Detect which cell encompasses the target text, then output its [x, y] center coordinate. 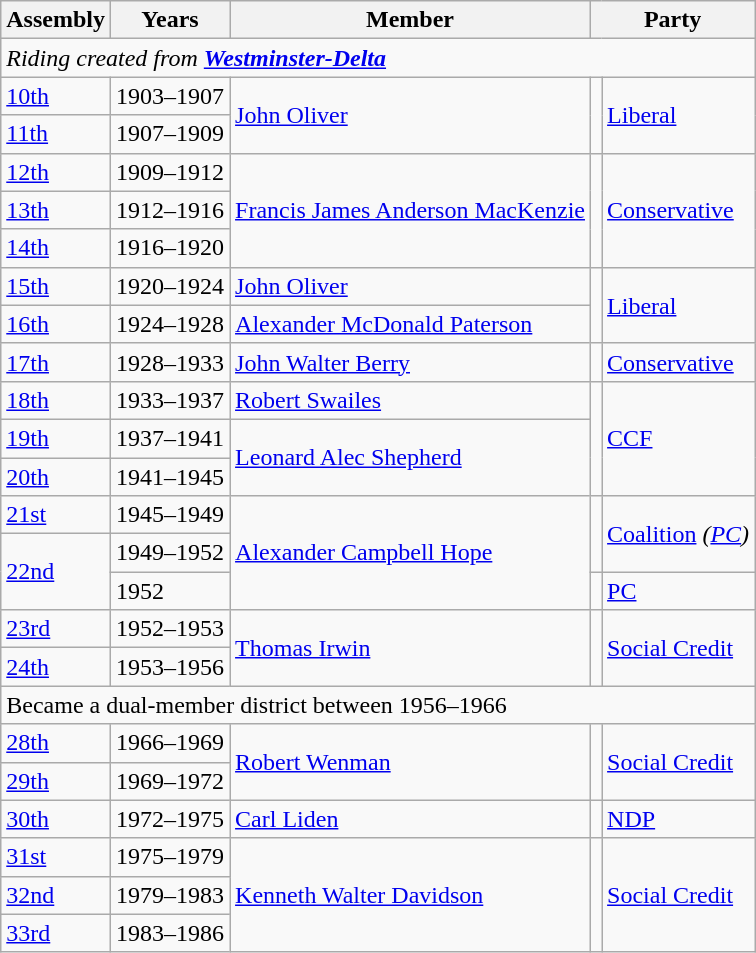
Alexander McDonald Paterson [410, 324]
1949–1952 [170, 553]
15th [56, 286]
14th [56, 248]
Party [673, 20]
17th [56, 362]
Francis James Anderson MacKenzie [410, 210]
Alexander Campbell Hope [410, 553]
Years [170, 20]
1969–1972 [170, 781]
John Walter Berry [410, 362]
1903–1907 [170, 96]
13th [56, 210]
1945–1949 [170, 515]
11th [56, 134]
1979–1983 [170, 895]
24th [56, 667]
1966–1969 [170, 743]
PC [678, 591]
1975–1979 [170, 857]
31st [56, 857]
Coalition (PC) [678, 534]
10th [56, 96]
Robert Wenman [410, 762]
1937–1941 [170, 438]
1933–1937 [170, 400]
16th [56, 324]
Leonard Alec Shepherd [410, 457]
12th [56, 172]
CCF [678, 438]
Member [410, 20]
30th [56, 819]
1983–1986 [170, 933]
29th [56, 781]
1907–1909 [170, 134]
21st [56, 515]
Assembly [56, 20]
1920–1924 [170, 286]
Carl Liden [410, 819]
1952 [170, 591]
Riding created from Westminster-Delta [378, 58]
1916–1920 [170, 248]
1972–1975 [170, 819]
23rd [56, 629]
NDP [678, 819]
1941–1945 [170, 477]
1924–1928 [170, 324]
1952–1953 [170, 629]
1909–1912 [170, 172]
Became a dual-member district between 1956–1966 [378, 705]
1928–1933 [170, 362]
28th [56, 743]
20th [56, 477]
33rd [56, 933]
Robert Swailes [410, 400]
Thomas Irwin [410, 648]
18th [56, 400]
Kenneth Walter Davidson [410, 895]
19th [56, 438]
1912–1916 [170, 210]
32nd [56, 895]
1953–1956 [170, 667]
22nd [56, 572]
